Pinpoint the cell where the given text exists, returning its [x, y] midpoint coordinate. 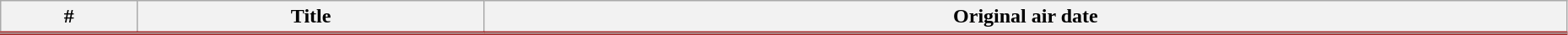
Original air date [1026, 17]
# [69, 17]
Title [311, 17]
